Locate the cell with the specified text and output its [X, Y] center coordinate. 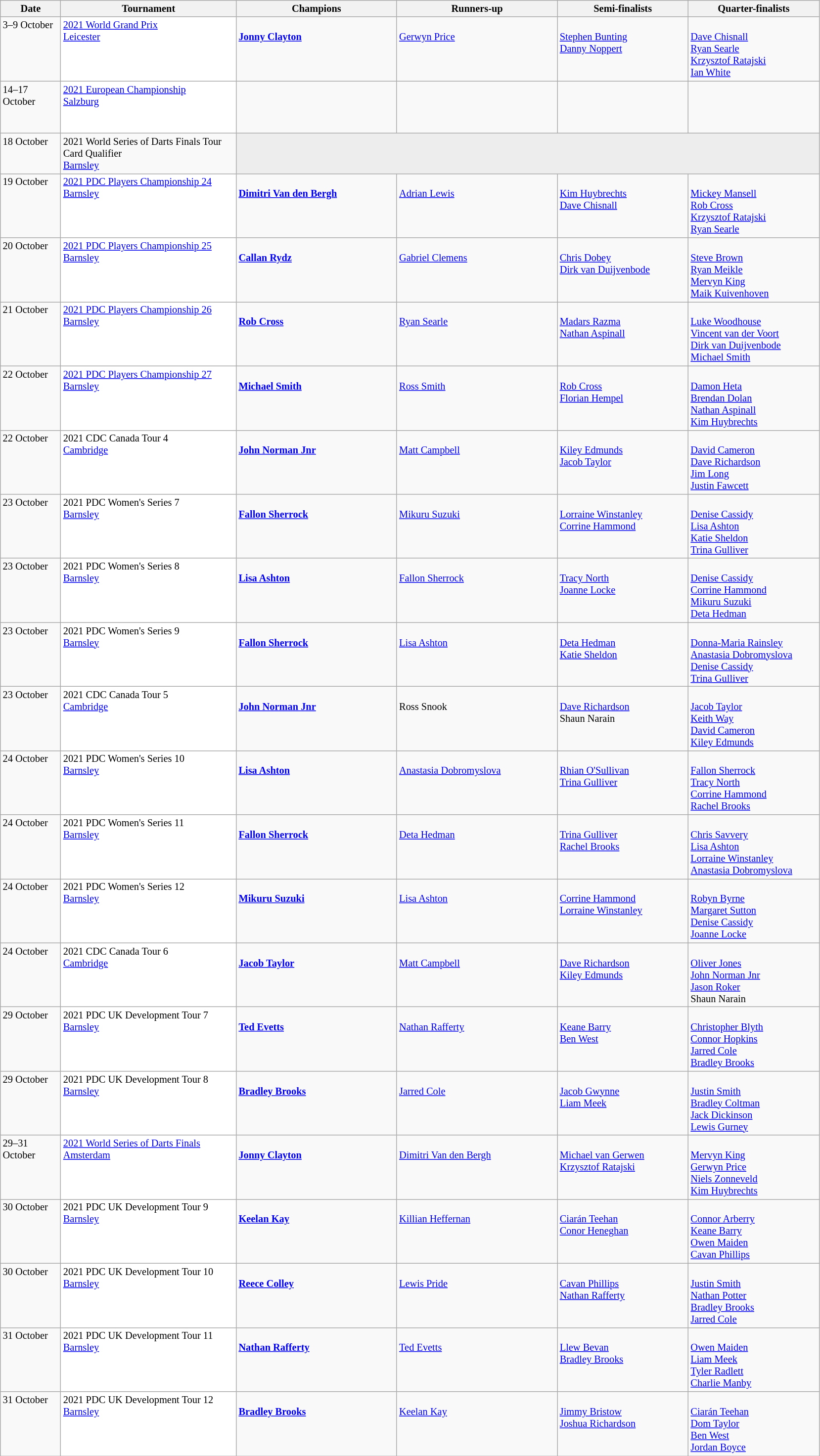
Trina Gulliver Rachel Brooks [623, 847]
Connor Arberry Keane Barry Owen Maiden Cavan Phillips [754, 1231]
Ross Snook [477, 718]
Deta Hedman [477, 847]
Kim Huybrechts Dave Chisnall [623, 206]
Michael van Gerwen Krzysztof Ratajski [623, 1167]
Tracy North Joanne Locke [623, 590]
Anastasia Dobromyslova [477, 783]
Semi-finalists [623, 8]
Jarred Cole [477, 1103]
29–31 October [31, 1167]
Lewis Pride [477, 1295]
Steve Brown Ryan Meikle Mervyn King Maik Kuivenhoven [754, 270]
2021 PDC UK Development Tour 8 Barnsley [148, 1103]
Runners-up [477, 8]
2021 World Series of Darts Finals Amsterdam [148, 1167]
Reece Colley [317, 1295]
Dave Richardson Kiley Edmunds [623, 975]
Callan Rydz [317, 270]
Ryan Searle [477, 334]
2021 PDC Players Championship 26 Barnsley [148, 334]
Deta Hedman Katie Sheldon [623, 655]
Denise Cassidy Corrine Hammond Mikuru Suzuki Deta Hedman [754, 590]
Madars Razma Nathan Aspinall [623, 334]
2021 PDC Women's Series 10 Barnsley [148, 783]
Jimmy Bristow Joshua Richardson [623, 1423]
Keane Barry Ben West [623, 1039]
2021 PDC Women's Series 11 Barnsley [148, 847]
2021 PDC UK Development Tour 7 Barnsley [148, 1039]
Rob Cross [317, 334]
Robyn Byrne Margaret Sutton Denise Cassidy Joanne Locke [754, 911]
2021 PDC Players Championship 25 Barnsley [148, 270]
21 October [31, 334]
Michael Smith [317, 398]
Stephen Bunting Danny Noppert [623, 49]
14–17 October [31, 107]
Dave Chisnall Ryan Searle Krzysztof Ratajski Ian White [754, 49]
Chris Dobey Dirk van Duijvenbode [623, 270]
Kiley Edmunds Jacob Taylor [623, 462]
Christopher Blyth Connor Hopkins Jarred Cole Bradley Brooks [754, 1039]
Quarter-finalists [754, 8]
Donna-Maria Rainsley Anastasia Dobromyslova Denise Cassidy Trina Gulliver [754, 655]
Owen Maiden Liam Meek Tyler Radlett Charlie Manby [754, 1360]
Gabriel Clemens [477, 270]
Chris Savvery Lisa Ashton Lorraine Winstanley Anastasia Dobromyslova [754, 847]
2021 CDC Canada Tour 6 Cambridge [148, 975]
Dave Richardson Shaun Narain [623, 718]
Justin Smith Bradley Coltman Jack Dickinson Lewis Gurney [754, 1103]
2021 PDC UK Development Tour 12 Barnsley [148, 1423]
Corrine Hammond Lorraine Winstanley [623, 911]
2021 PDC Women's Series 7 Barnsley [148, 526]
Jacob Gwynne Liam Meek [623, 1103]
2021 CDC Canada Tour 5 Cambridge [148, 718]
Ciarán Teehan Dom Taylor Ben West Jordan Boyce [754, 1423]
Champions [317, 8]
2021 PDC UK Development Tour 10 Barnsley [148, 1295]
2021 PDC Women's Series 9 Barnsley [148, 655]
2021 PDC Women's Series 8 Barnsley [148, 590]
Mervyn King Gerwyn Price Niels Zonneveld Kim Huybrechts [754, 1167]
2021 PDC Women's Series 12 Barnsley [148, 911]
3–9 October [31, 49]
Denise Cassidy Lisa Ashton Katie Sheldon Trina Gulliver [754, 526]
Gerwyn Price [477, 49]
Tournament [148, 8]
Jacob Taylor Keith Way David Cameron Kiley Edmunds [754, 718]
2021 PDC UK Development Tour 9 Barnsley [148, 1231]
Adrian Lewis [477, 206]
20 October [31, 270]
Lorraine Winstanley Corrine Hammond [623, 526]
2021 PDC UK Development Tour 11 Barnsley [148, 1360]
Llew Bevan Bradley Brooks [623, 1360]
Ciarán Teehan Conor Heneghan [623, 1231]
Justin Smith Nathan Potter Bradley Brooks Jarred Cole [754, 1295]
2021 European Championship Salzburg [148, 107]
Cavan Phillips Nathan Rafferty [623, 1295]
2021 PDC Players Championship 24 Barnsley [148, 206]
18 October [31, 153]
2021 PDC Players Championship 27 Barnsley [148, 398]
Rhian O'Sullivan Trina Gulliver [623, 783]
Rob Cross Florian Hempel [623, 398]
Ross Smith [477, 398]
Oliver Jones John Norman Jnr Jason Roker Shaun Narain [754, 975]
2021 World Grand Prix Leicester [148, 49]
2021 World Series of Darts Finals Tour Card Qualifier Barnsley [148, 153]
Killian Heffernan [477, 1231]
David Cameron Dave Richardson Jim Long Justin Fawcett [754, 462]
Fallon Sherrock Tracy North Corrine Hammond Rachel Brooks [754, 783]
Mickey Mansell Rob Cross Krzysztof Ratajski Ryan Searle [754, 206]
Jacob Taylor [317, 975]
Damon Heta Brendan Dolan Nathan Aspinall Kim Huybrechts [754, 398]
19 October [31, 206]
Date [31, 8]
Luke Woodhouse Vincent van der Voort Dirk van Duijvenbode Michael Smith [754, 334]
2021 CDC Canada Tour 4 Cambridge [148, 462]
